Return the [x, y] coordinate for the center point of the cell that contains the specified text.  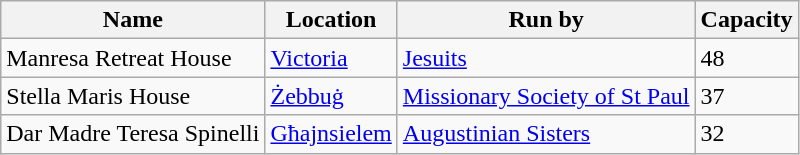
Stella Maris House [133, 96]
37 [746, 96]
Manresa Retreat House [133, 58]
Name [133, 20]
Victoria [331, 58]
Jesuits [546, 58]
Location [331, 20]
48 [746, 58]
Żebbuġ [331, 96]
Għajnsielem [331, 134]
Run by [546, 20]
32 [746, 134]
Capacity [746, 20]
Dar Madre Teresa Spinelli [133, 134]
Augustinian Sisters [546, 134]
Missionary Society of St Paul [546, 96]
